Return the [x, y] coordinate for the center point of the cell that contains the specified text.  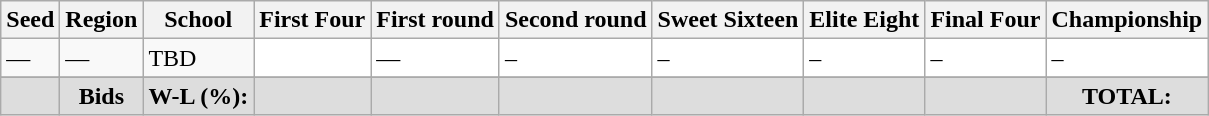
TOTAL: [1127, 96]
Bids [102, 96]
Seed [30, 20]
First round [436, 20]
Championship [1127, 20]
School [198, 20]
W-L (%): [198, 96]
Second round [576, 20]
First Four [312, 20]
TBD [198, 58]
Region [102, 20]
Elite Eight [864, 20]
Sweet Sixteen [728, 20]
Final Four [986, 20]
